Capture the cell that displays the provided text and extract its [X, Y] central coordinate. 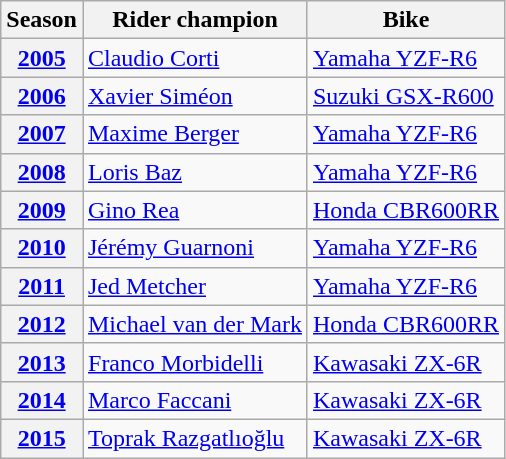
Bike [406, 20]
Suzuki GSX-R600 [406, 96]
Claudio Corti [194, 58]
Franco Morbidelli [194, 362]
Marco Faccani [194, 400]
2014 [42, 400]
2012 [42, 324]
Xavier Siméon [194, 96]
2015 [42, 438]
Maxime Berger [194, 134]
Jed Metcher [194, 286]
2007 [42, 134]
2010 [42, 248]
2011 [42, 286]
2009 [42, 210]
2008 [42, 172]
Jérémy Guarnoni [194, 248]
Gino Rea [194, 210]
2006 [42, 96]
2013 [42, 362]
Toprak Razgatlıoğlu [194, 438]
Michael van der Mark [194, 324]
Loris Baz [194, 172]
2005 [42, 58]
Rider champion [194, 20]
Season [42, 20]
